Locate the cell with the specified text and output its [X, Y] center coordinate. 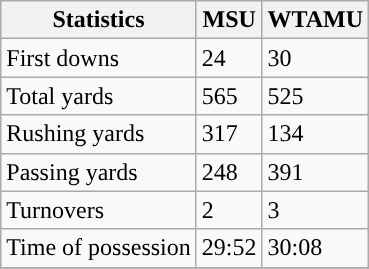
WTAMU [316, 20]
391 [316, 172]
24 [229, 58]
Rushing yards [99, 134]
30:08 [316, 248]
317 [229, 134]
Statistics [99, 20]
3 [316, 210]
Turnovers [99, 210]
525 [316, 96]
30 [316, 58]
MSU [229, 20]
29:52 [229, 248]
First downs [99, 58]
Total yards [99, 96]
2 [229, 210]
248 [229, 172]
565 [229, 96]
Passing yards [99, 172]
134 [316, 134]
Time of possession [99, 248]
